Identify which cell holds the provided text, then report its (x, y) central coordinate. 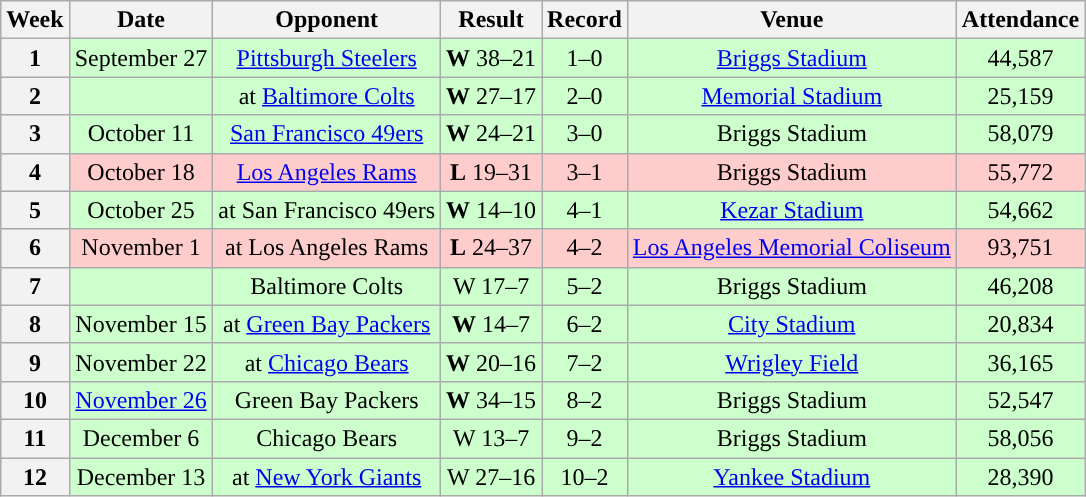
at Chicago Bears (327, 362)
Wrigley Field (792, 362)
9 (35, 362)
28,390 (1020, 477)
W 24–21 (492, 134)
at Green Bay Packers (327, 324)
5 (35, 210)
8 (35, 324)
55,772 (1020, 172)
December 6 (141, 438)
11 (35, 438)
Yankee Stadium (792, 477)
W 14–7 (492, 324)
W 27–16 (492, 477)
58,056 (1020, 438)
25,159 (1020, 96)
93,751 (1020, 248)
2 (35, 96)
4–1 (585, 210)
5–2 (585, 286)
December 13 (141, 477)
36,165 (1020, 362)
10–2 (585, 477)
6 (35, 248)
Opponent (327, 20)
at San Francisco 49ers (327, 210)
Result (492, 20)
Record (585, 20)
San Francisco 49ers (327, 134)
3–0 (585, 134)
at New York Giants (327, 477)
W 38–21 (492, 58)
20,834 (1020, 324)
L 24–37 (492, 248)
Pittsburgh Steelers (327, 58)
October 11 (141, 134)
2–0 (585, 96)
Venue (792, 20)
52,547 (1020, 400)
W 14–10 (492, 210)
W 20–16 (492, 362)
Attendance (1020, 20)
W 34–15 (492, 400)
W 13–7 (492, 438)
46,208 (1020, 286)
6–2 (585, 324)
Green Bay Packers (327, 400)
Kezar Stadium (792, 210)
November 15 (141, 324)
58,079 (1020, 134)
Los Angeles Rams (327, 172)
3 (35, 134)
W 17–7 (492, 286)
3–1 (585, 172)
7–2 (585, 362)
November 26 (141, 400)
Date (141, 20)
W 27–17 (492, 96)
Chicago Bears (327, 438)
7 (35, 286)
September 27 (141, 58)
4 (35, 172)
12 (35, 477)
9–2 (585, 438)
October 18 (141, 172)
November 22 (141, 362)
10 (35, 400)
Memorial Stadium (792, 96)
L 19–31 (492, 172)
44,587 (1020, 58)
1–0 (585, 58)
City Stadium (792, 324)
Los Angeles Memorial Coliseum (792, 248)
October 25 (141, 210)
8–2 (585, 400)
Baltimore Colts (327, 286)
4–2 (585, 248)
Week (35, 20)
at Baltimore Colts (327, 96)
54,662 (1020, 210)
at Los Angeles Rams (327, 248)
1 (35, 58)
November 1 (141, 248)
